Extract the (X, Y) coordinate from the center of the cell holding the provided text.  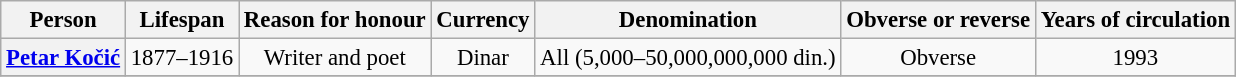
Currency (483, 20)
Denomination (688, 20)
1993 (1135, 58)
Lifespan (182, 20)
1877–1916 (182, 58)
Writer and poet (335, 58)
Petar Kočić (64, 58)
All (5,000–50,000,000,000 din.) (688, 58)
Reason for honour (335, 20)
Person (64, 20)
Obverse (938, 58)
Years of circulation (1135, 20)
Obverse or reverse (938, 20)
Dinar (483, 58)
